Scan for the cell matching the given text and deliver its [X, Y] coordinate at center. 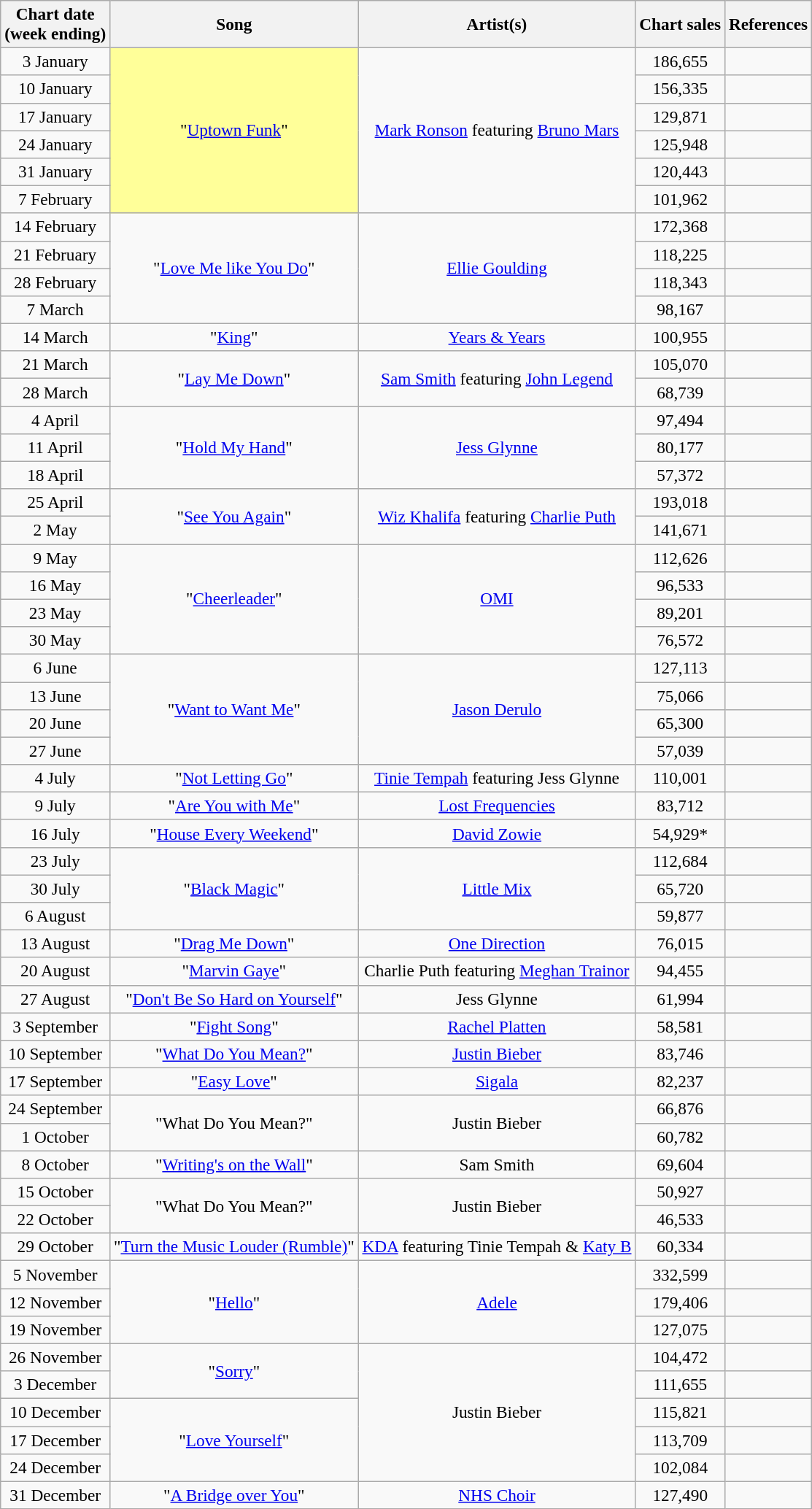
28 February [55, 282]
172,368 [680, 227]
Years & Years [497, 337]
"Fight Song" [235, 1026]
127,075 [680, 1329]
15 October [55, 1192]
65,720 [680, 888]
4 April [55, 420]
3 September [55, 1026]
"See You Again" [235, 517]
12 November [55, 1302]
58,581 [680, 1026]
"Hello" [235, 1302]
54,929* [680, 833]
21 March [55, 365]
Wiz Khalifa featuring Charlie Puth [497, 517]
6 August [55, 916]
104,472 [680, 1357]
"Drag Me Down" [235, 943]
16 May [55, 585]
6 June [55, 668]
80,177 [680, 447]
30 July [55, 888]
9 May [55, 557]
105,070 [680, 365]
4 July [55, 778]
100,955 [680, 337]
97,494 [680, 420]
332,599 [680, 1274]
Jason Derulo [497, 709]
82,237 [680, 1081]
"Cheerleader" [235, 598]
129,871 [680, 117]
19 November [55, 1329]
118,343 [680, 282]
17 January [55, 117]
Sam Smith featuring John Legend [497, 379]
75,066 [680, 695]
94,455 [680, 971]
66,876 [680, 1109]
24 January [55, 144]
76,015 [680, 943]
Sigala [497, 1081]
120,443 [680, 171]
127,490 [680, 1495]
"Hold My Hand" [235, 447]
Ellie Goulding [497, 269]
179,406 [680, 1302]
"A Bridge over You" [235, 1495]
24 December [55, 1467]
2 May [55, 530]
23 July [55, 861]
OMI [497, 598]
10 December [55, 1412]
Adele [497, 1302]
60,782 [680, 1137]
46,533 [680, 1219]
83,746 [680, 1054]
14 March [55, 337]
68,739 [680, 392]
27 August [55, 999]
102,084 [680, 1467]
9 July [55, 806]
11 April [55, 447]
Chart sales [680, 23]
83,712 [680, 806]
112,626 [680, 557]
Artist(s) [497, 23]
31 December [55, 1495]
193,018 [680, 503]
"Not Letting Go" [235, 778]
127,113 [680, 668]
"Turn the Music Louder (Rumble)" [235, 1247]
96,533 [680, 585]
61,994 [680, 999]
60,334 [680, 1247]
26 November [55, 1357]
14 February [55, 227]
18 April [55, 475]
10 January [55, 89]
69,604 [680, 1164]
13 June [55, 695]
21 February [55, 255]
"Marvin Gaye" [235, 971]
Rachel Platten [497, 1026]
1 October [55, 1137]
"Writing's on the Wall" [235, 1164]
Chart date(week ending) [55, 23]
111,655 [680, 1385]
Charlie Puth featuring Meghan Trainor [497, 971]
Mark Ronson featuring Bruno Mars [497, 130]
"Lay Me Down" [235, 379]
20 June [55, 723]
65,300 [680, 723]
16 July [55, 833]
50,927 [680, 1192]
"Love Me like You Do" [235, 269]
101,962 [680, 199]
3 January [55, 61]
57,039 [680, 751]
Sam Smith [497, 1164]
Lost Frequencies [497, 806]
113,709 [680, 1440]
57,372 [680, 475]
"Want to Want Me" [235, 709]
30 May [55, 640]
"King" [235, 337]
"Love Yourself" [235, 1439]
"Uptown Funk" [235, 130]
Song [235, 23]
One Direction [497, 943]
20 August [55, 971]
186,655 [680, 61]
5 November [55, 1274]
7 March [55, 309]
Little Mix [497, 889]
Tinie Tempah featuring Jess Glynne [497, 778]
25 April [55, 503]
"Black Magic" [235, 889]
115,821 [680, 1412]
17 December [55, 1440]
76,572 [680, 640]
"Sorry" [235, 1371]
125,948 [680, 144]
27 June [55, 751]
NHS Choir [497, 1495]
22 October [55, 1219]
118,225 [680, 255]
"Don't Be So Hard on Yourself" [235, 999]
13 August [55, 943]
112,684 [680, 861]
28 March [55, 392]
"House Every Weekend" [235, 833]
31 January [55, 171]
141,671 [680, 530]
29 October [55, 1247]
98,167 [680, 309]
7 February [55, 199]
156,335 [680, 89]
3 December [55, 1385]
10 September [55, 1054]
110,001 [680, 778]
"Are You with Me" [235, 806]
David Zowie [497, 833]
"Easy Love" [235, 1081]
KDA featuring Tinie Tempah & Katy B [497, 1247]
59,877 [680, 916]
24 September [55, 1109]
References [769, 23]
8 October [55, 1164]
89,201 [680, 613]
17 September [55, 1081]
23 May [55, 613]
